Search for the cell housing the specified text and yield its (X, Y) center coordinate. 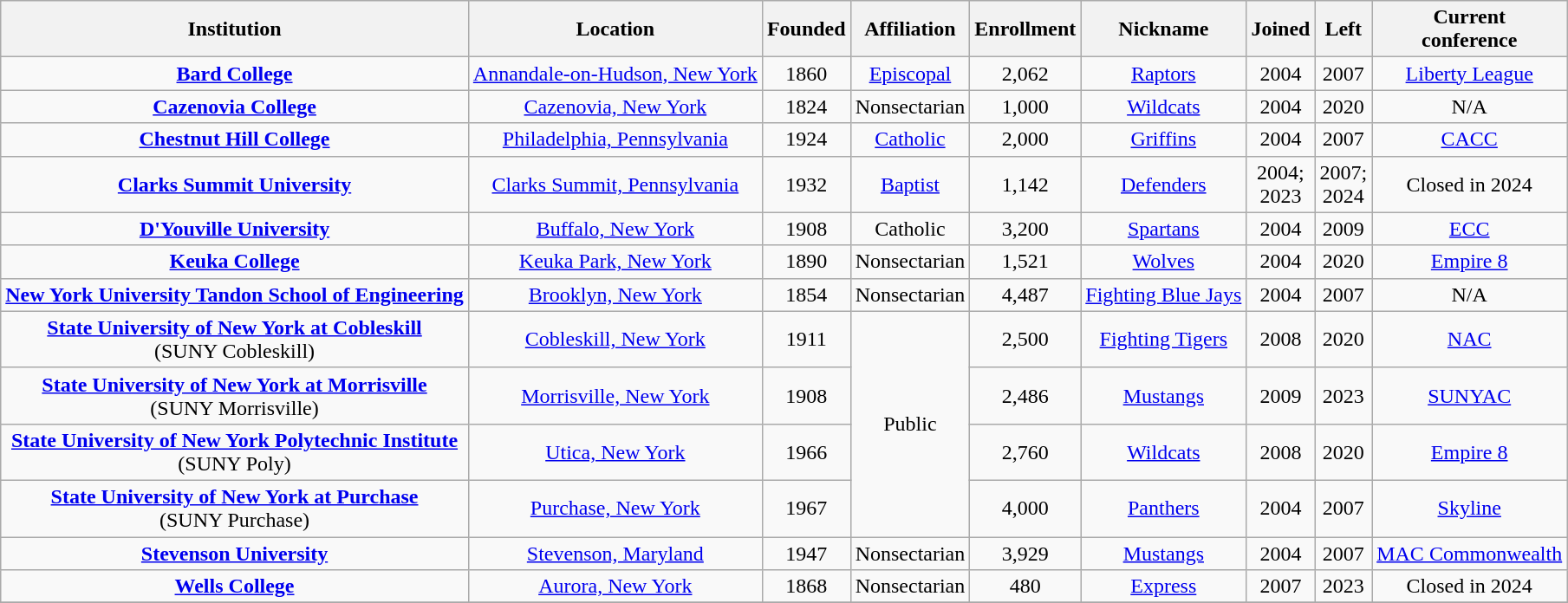
Clarks Summit, Pennsylvania (615, 184)
Utica, New York (615, 452)
NAC (1470, 340)
Stevenson University (235, 554)
Panthers (1163, 508)
480 (1025, 587)
Raptors (1163, 74)
3,929 (1025, 554)
1911 (806, 340)
Annandale-on-Hudson, New York (615, 74)
Morrisville, New York (615, 395)
2,500 (1025, 340)
1967 (806, 508)
Griffins (1163, 139)
CACC (1470, 139)
1854 (806, 295)
ECC (1470, 229)
1924 (806, 139)
3,200 (1025, 229)
1,521 (1025, 262)
Baptist (910, 184)
1,000 (1025, 107)
4,487 (1025, 295)
2004;2023 (1281, 184)
Affiliation (910, 29)
2,486 (1025, 395)
State University of New York Polytechnic Institute(SUNY Poly) (235, 452)
Skyline (1470, 508)
2,760 (1025, 452)
Stevenson, Maryland (615, 554)
Wolves (1163, 262)
1890 (806, 262)
Joined (1281, 29)
1824 (806, 107)
1,142 (1025, 184)
Aurora, New York (615, 587)
1868 (806, 587)
Episcopal (910, 74)
Public (910, 424)
Founded (806, 29)
Liberty League (1470, 74)
2,000 (1025, 139)
2,062 (1025, 74)
Fighting Blue Jays (1163, 295)
Buffalo, New York (615, 229)
Keuka Park, New York (615, 262)
Institution (235, 29)
Nickname (1163, 29)
D'Youville University (235, 229)
MAC Commonwealth (1470, 554)
2007;2024 (1344, 184)
New York University Tandon School of Engineering (235, 295)
Cazenovia, New York (615, 107)
Philadelphia, Pennsylvania (615, 139)
1966 (806, 452)
SUNYAC (1470, 395)
Location (615, 29)
Keuka College (235, 262)
Fighting Tigers (1163, 340)
Brooklyn, New York (615, 295)
Currentconference (1470, 29)
Defenders (1163, 184)
Purchase, New York (615, 508)
Bard College (235, 74)
Express (1163, 587)
1947 (806, 554)
State University of New York at Morrisville(SUNY Morrisville) (235, 395)
Spartans (1163, 229)
Enrollment (1025, 29)
4,000 (1025, 508)
Cobleskill, New York (615, 340)
Chestnut Hill College (235, 139)
State University of New York at Purchase(SUNY Purchase) (235, 508)
Wells College (235, 587)
Clarks Summit University (235, 184)
1932 (806, 184)
Left (1344, 29)
Cazenovia College (235, 107)
State University of New York at Cobleskill(SUNY Cobleskill) (235, 340)
1860 (806, 74)
